Output the [X, Y] coordinate of the center of the cell containing the given text.  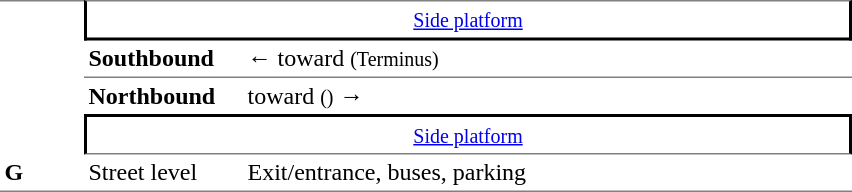
Exit/entrance, buses, parking [548, 173]
← toward (Terminus) [548, 58]
toward () → [548, 95]
Northbound [164, 95]
Southbound [164, 58]
G [42, 96]
Street level [164, 173]
